Detect which cell encompasses the target text, then output its [x, y] center coordinate. 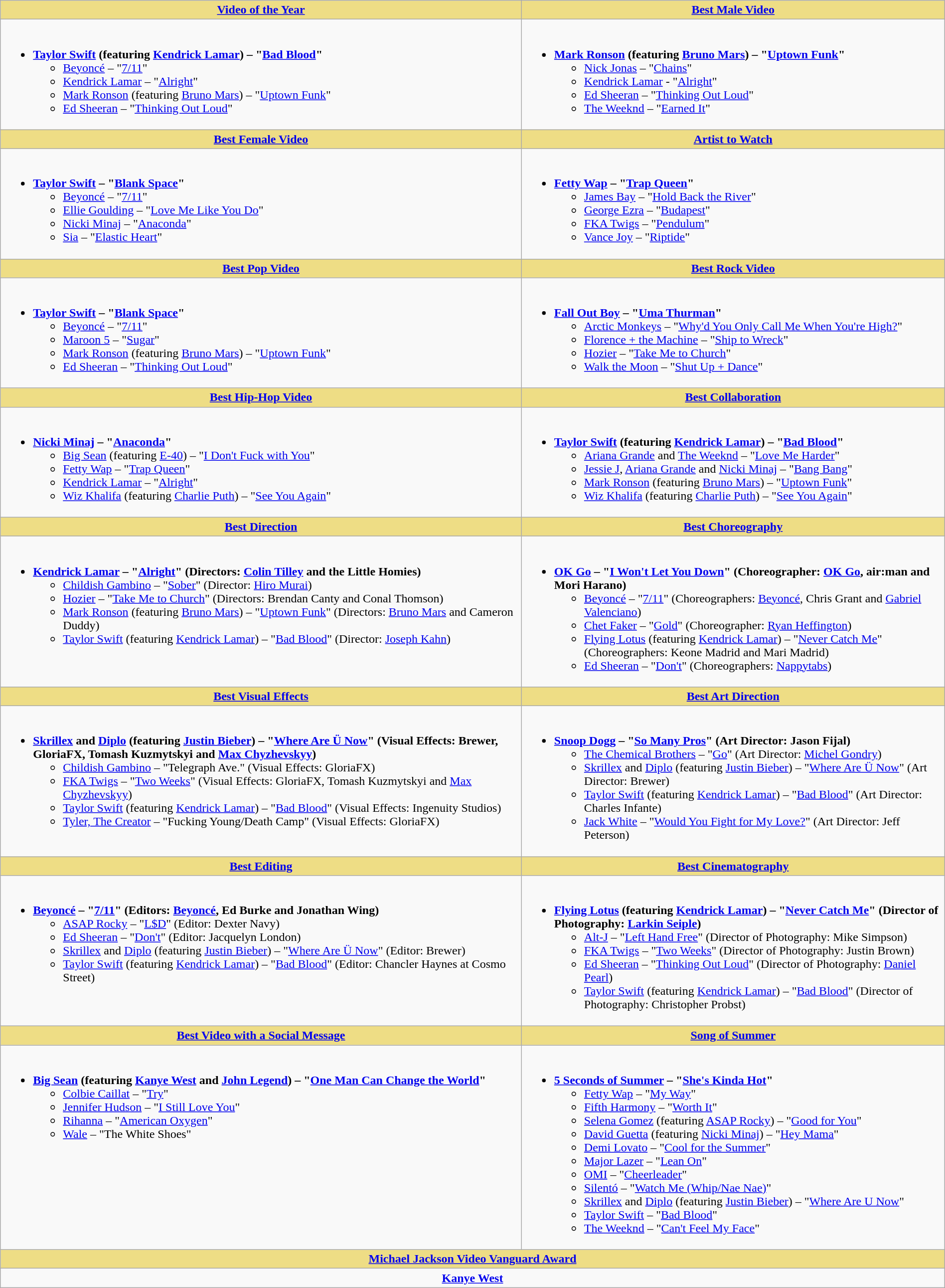
Best Rock Video [733, 268]
Best Art Direction [733, 696]
Best Pop Video [261, 268]
Taylor Swift – "Blank Space"Beyoncé – "7/11"Maroon 5 – "Sugar"Mark Ronson (featuring Bruno Mars) – "Uptown Funk"Ed Sheeran – "Thinking Out Loud" [261, 333]
Best Hip-Hop Video [261, 397]
Best Female Video [261, 139]
Best Direction [261, 527]
Kanye West [472, 1278]
Best Video with a Social Message [261, 1036]
Best Cinematography [733, 866]
Song of Summer [733, 1036]
Best Choreography [733, 527]
Best Editing [261, 866]
Fetty Wap – "Trap Queen"James Bay – "Hold Back the River"George Ezra – "Budapest"FKA Twigs – "Pendulum"Vance Joy – "Riptide" [733, 203]
Best Collaboration [733, 397]
Best Male Video [733, 10]
Video of the Year [261, 10]
Michael Jackson Video Vanguard Award [472, 1259]
Best Visual Effects [261, 696]
Taylor Swift – "Blank Space"Beyoncé – "7/11"Ellie Goulding – "Love Me Like You Do"Nicki Minaj – "Anaconda"Sia – "Elastic Heart" [261, 203]
Artist to Watch [733, 139]
